Pinpoint the cell where the given text exists, returning its (x, y) midpoint coordinate. 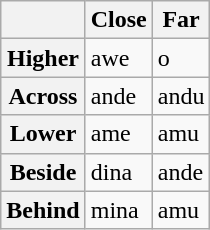
mina (118, 210)
andu (181, 96)
ame (118, 134)
dina (118, 172)
Beside (43, 172)
Far (181, 20)
Higher (43, 58)
Behind (43, 210)
awe (118, 58)
o (181, 58)
Lower (43, 134)
Across (43, 96)
Close (118, 20)
